Locate the cell with the specified text and output its [x, y] center coordinate. 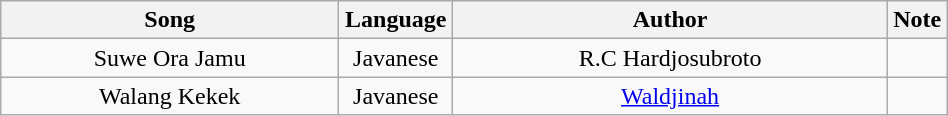
Walang Kekek [170, 96]
Author [670, 20]
Suwe Ora Jamu [170, 58]
Note [917, 20]
Song [170, 20]
Language [396, 20]
Waldjinah [670, 96]
R.C Hardjosubroto [670, 58]
